Extract the [X, Y] coordinate from the center of the cell holding the provided text.  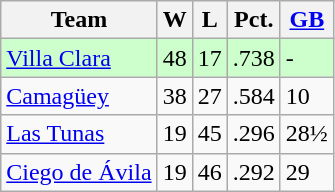
27 [210, 96]
29 [306, 172]
10 [306, 96]
L [210, 20]
.296 [254, 134]
Pct. [254, 20]
W [174, 20]
46 [210, 172]
17 [210, 58]
45 [210, 134]
Camagüey [79, 96]
.292 [254, 172]
.738 [254, 58]
Ciego de Ávila [79, 172]
.584 [254, 96]
48 [174, 58]
Team [79, 20]
Villa Clara [79, 58]
GB [306, 20]
Las Tunas [79, 134]
38 [174, 96]
28½ [306, 134]
- [306, 58]
